Determine the (X, Y) coordinate at the center of the cell enclosing the given text.  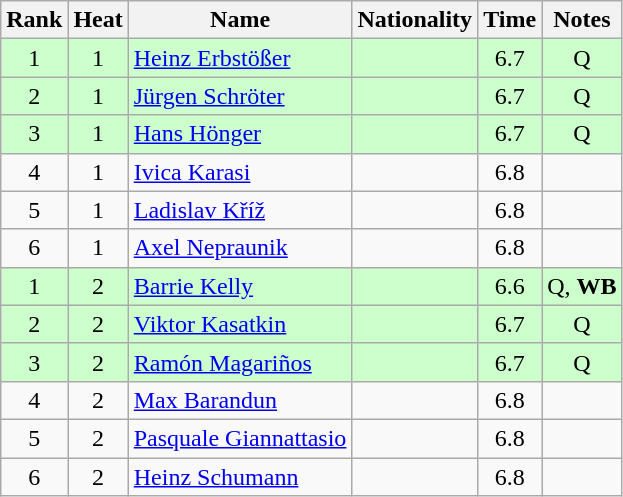
Hans Hönger (240, 134)
Time (510, 20)
Pasquale Giannattasio (240, 438)
Barrie Kelly (240, 286)
Name (240, 20)
Ramón Magariños (240, 362)
6.6 (510, 286)
Heat (98, 20)
Nationality (415, 20)
Q, WB (582, 286)
Heinz Erbstößer (240, 58)
Rank (34, 20)
Max Barandun (240, 400)
Ladislav Kříž (240, 210)
Viktor Kasatkin (240, 324)
Heinz Schumann (240, 477)
Axel Nepraunik (240, 248)
Notes (582, 20)
Jürgen Schröter (240, 96)
Ivica Karasi (240, 172)
